From the cell containing the given text, extract its center point as (x, y) coordinate. 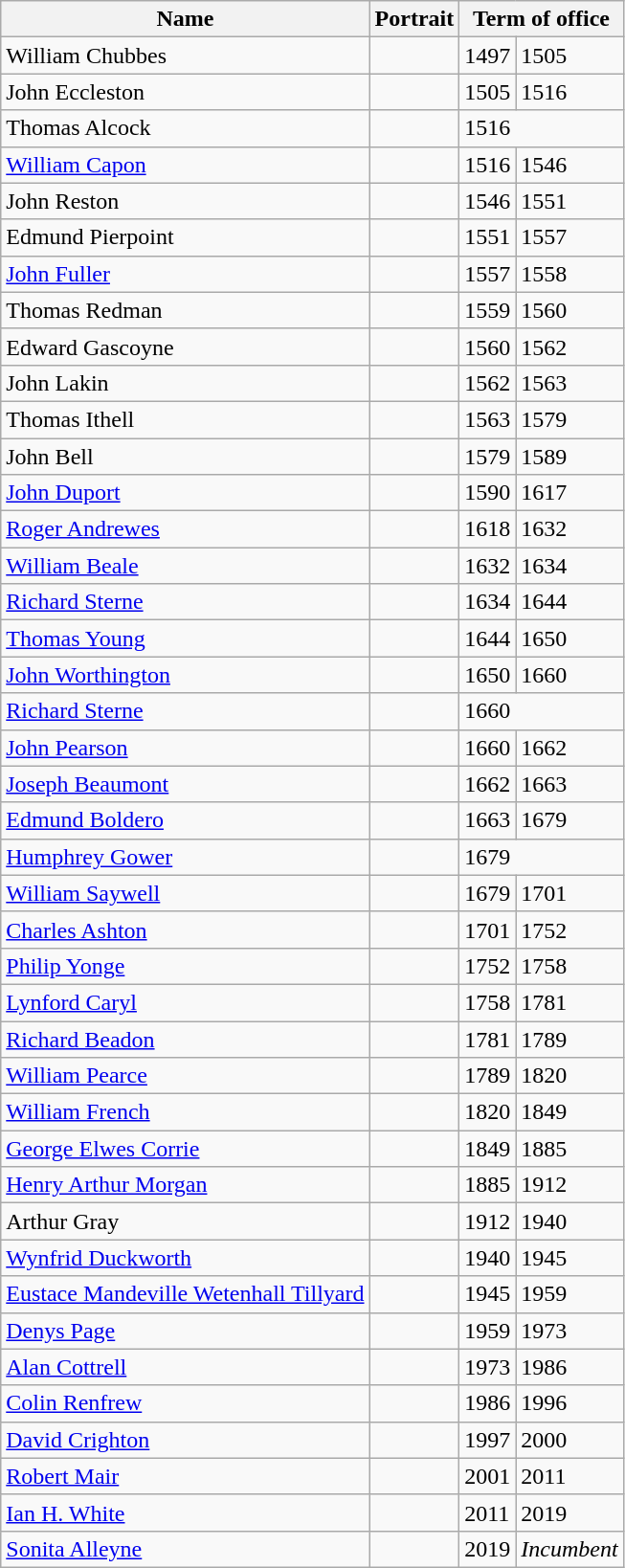
Charles Ashton (186, 930)
Alan Cottrell (186, 1367)
John Reston (186, 201)
David Crighton (186, 1440)
2001 (488, 1476)
William Saywell (186, 893)
Thomas Young (186, 638)
1996 (569, 1403)
Portrait (414, 19)
Joseph Beaumont (186, 784)
Thomas Ithell (186, 419)
William French (186, 1112)
Richard Beadon (186, 1039)
William Beale (186, 566)
John Worthington (186, 675)
Robert Mair (186, 1476)
1497 (488, 56)
Edward Gascoyne (186, 347)
William Capon (186, 165)
Name (186, 19)
John Fuller (186, 274)
Term of office (542, 19)
Roger Andrewes (186, 529)
Lynford Caryl (186, 1002)
Eustace Mandeville Wetenhall Tillyard (186, 1294)
Ian H. White (186, 1512)
John Lakin (186, 383)
2000 (569, 1440)
William Pearce (186, 1076)
Humphrey Gower (186, 857)
Thomas Alcock (186, 128)
George Elwes Corrie (186, 1149)
Edmund Pierpoint (186, 237)
Henry Arthur Morgan (186, 1185)
Sonita Alleyne (186, 1549)
John Pearson (186, 748)
Wynfrid Duckworth (186, 1258)
Thomas Redman (186, 310)
Denys Page (186, 1331)
1997 (488, 1440)
Edmund Boldero (186, 820)
1589 (569, 457)
Incumbent (569, 1549)
William Chubbes (186, 56)
1617 (569, 493)
1558 (569, 274)
John Bell (186, 457)
1559 (488, 310)
1590 (488, 493)
Arthur Gray (186, 1221)
Colin Renfrew (186, 1403)
John Eccleston (186, 92)
1618 (488, 529)
John Duport (186, 493)
Philip Yonge (186, 966)
